Scan for the cell matching the given text and deliver its (X, Y) coordinate at center. 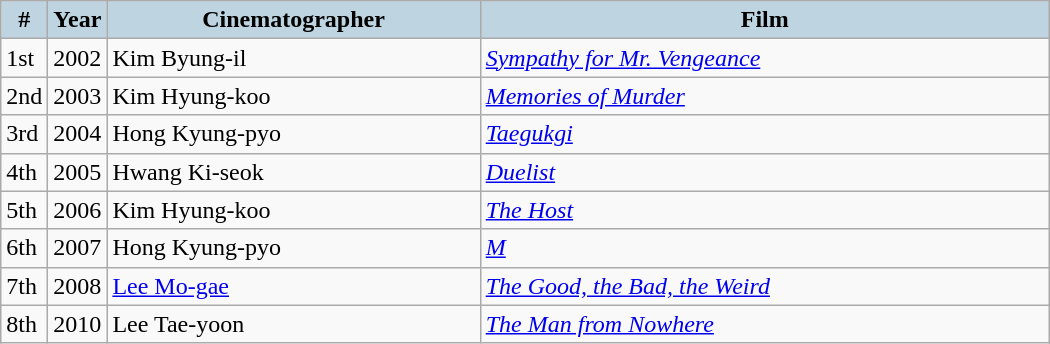
Cinematographer (294, 20)
4th (24, 172)
2nd (24, 96)
Lee Mo-gae (294, 286)
Memories of Murder (764, 96)
7th (24, 286)
1st (24, 58)
Kim Byung-il (294, 58)
Lee Tae-yoon (294, 324)
2004 (78, 134)
Year (78, 20)
Film (764, 20)
8th (24, 324)
2006 (78, 210)
Hwang Ki-seok (294, 172)
Taegukgi (764, 134)
Sympathy for Mr. Vengeance (764, 58)
The Man from Nowhere (764, 324)
2007 (78, 248)
2008 (78, 286)
Duelist (764, 172)
The Host (764, 210)
# (24, 20)
The Good, the Bad, the Weird (764, 286)
2002 (78, 58)
3rd (24, 134)
M (764, 248)
6th (24, 248)
5th (24, 210)
2010 (78, 324)
2003 (78, 96)
2005 (78, 172)
